Search for the cell housing the specified text and yield its [X, Y] center coordinate. 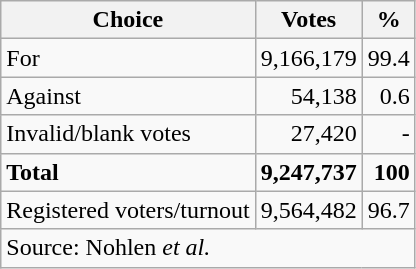
Against [128, 96]
9,247,737 [308, 172]
For [128, 58]
9,564,482 [308, 210]
9,166,179 [308, 58]
99.4 [388, 58]
Registered voters/turnout [128, 210]
Votes [308, 20]
Source: Nohlen et al. [208, 248]
- [388, 134]
54,138 [308, 96]
Choice [128, 20]
96.7 [388, 210]
27,420 [308, 134]
0.6 [388, 96]
Invalid/blank votes [128, 134]
100 [388, 172]
% [388, 20]
Total [128, 172]
